Pinpoint the cell where the given text exists, returning its [x, y] midpoint coordinate. 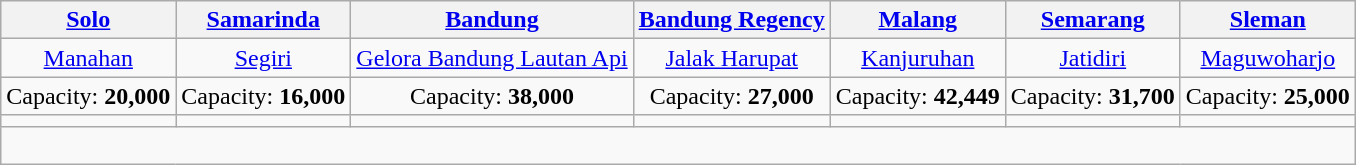
Maguwoharjo [1268, 58]
Capacity: 42,449 [918, 96]
Semarang [1092, 20]
Samarinda [264, 20]
Jalak Harupat [732, 58]
Capacity: 25,000 [1268, 96]
Bandung [492, 20]
Gelora Bandung Lautan Api [492, 58]
Bandung Regency [732, 20]
Jatidiri [1092, 58]
Capacity: 27,000 [732, 96]
Malang [918, 20]
Capacity: 16,000 [264, 96]
Capacity: 31,700 [1092, 96]
Kanjuruhan [918, 58]
Capacity: 20,000 [88, 96]
Sleman [1268, 20]
Segiri [264, 58]
Solo [88, 20]
Capacity: 38,000 [492, 96]
Manahan [88, 58]
